Pinpoint the cell where the given text exists, returning its (x, y) midpoint coordinate. 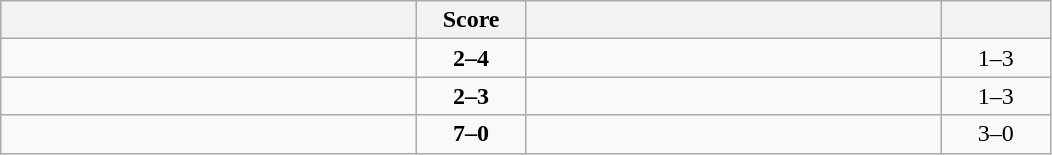
2–4 (472, 58)
2–3 (472, 96)
Score (472, 20)
7–0 (472, 134)
3–0 (996, 134)
